Capture the cell that displays the provided text and extract its [X, Y] central coordinate. 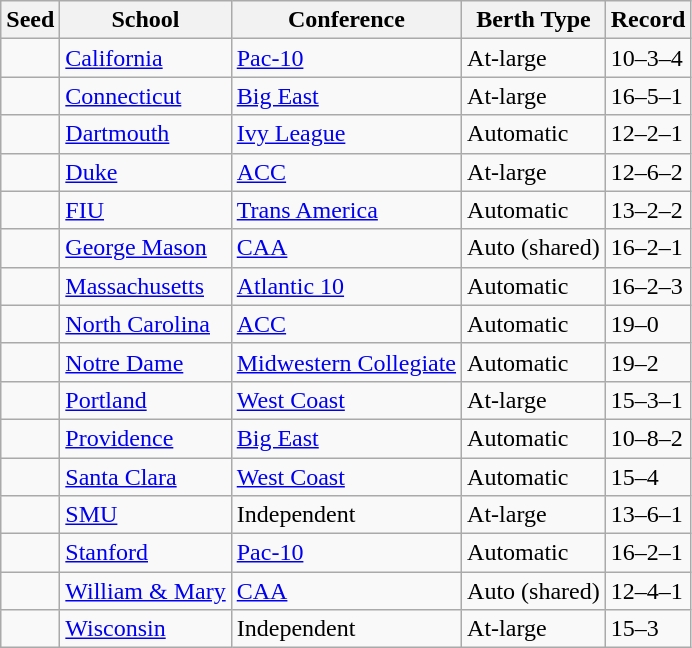
Providence [146, 438]
Massachusetts [146, 286]
19–2 [648, 362]
Stanford [146, 553]
13–2–2 [648, 210]
Record [648, 20]
Seed [30, 20]
Portland [146, 400]
Berth Type [534, 20]
13–6–1 [648, 515]
Wisconsin [146, 629]
Ivy League [346, 134]
Connecticut [146, 96]
16–5–1 [648, 96]
Dartmouth [146, 134]
10–3–4 [648, 58]
16–2–3 [648, 286]
SMU [146, 515]
Santa Clara [146, 477]
North Carolina [146, 324]
Notre Dame [146, 362]
William & Mary [146, 591]
15–3–1 [648, 400]
California [146, 58]
12–4–1 [648, 591]
School [146, 20]
12–2–1 [648, 134]
Atlantic 10 [346, 286]
FIU [146, 210]
Trans America [346, 210]
15–3 [648, 629]
George Mason [146, 248]
Conference [346, 20]
10–8–2 [648, 438]
19–0 [648, 324]
15–4 [648, 477]
Duke [146, 172]
Midwestern Collegiate [346, 362]
12–6–2 [648, 172]
